Scan for the cell matching the given text and deliver its (X, Y) coordinate at center. 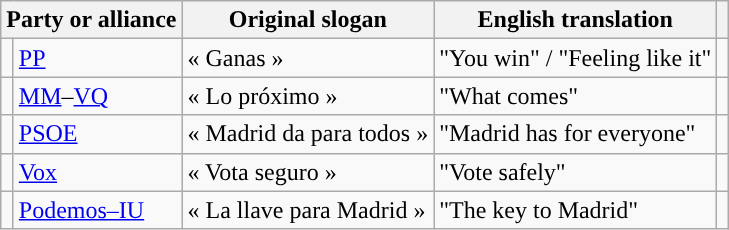
« Lo próximo » (308, 96)
PSOE (98, 134)
MM–VQ (98, 96)
« Ganas » (308, 58)
English translation (576, 20)
"Vote safely" (576, 172)
"You win" / "Feeling like it" (576, 58)
"Madrid has for everyone" (576, 134)
Original slogan (308, 20)
PP (98, 58)
Party or alliance (92, 20)
« Vota seguro » (308, 172)
« La llave para Madrid » (308, 210)
« Madrid da para todos » (308, 134)
"What comes" (576, 96)
Vox (98, 172)
Podemos–IU (98, 210)
"The key to Madrid" (576, 210)
